Provide the (X, Y) coordinate of the cell's center where the given text is located.  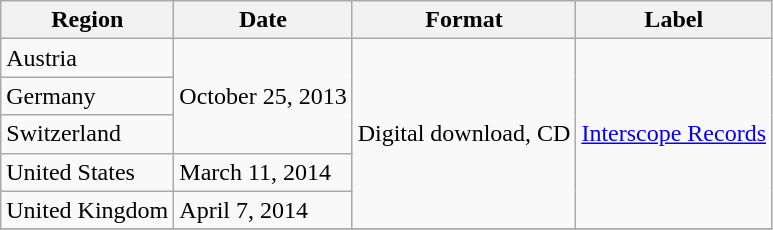
Switzerland (88, 134)
October 25, 2013 (263, 96)
United States (88, 172)
United Kingdom (88, 210)
Austria (88, 58)
Region (88, 20)
Digital download, CD (464, 134)
Label (674, 20)
Date (263, 20)
Germany (88, 96)
Interscope Records (674, 134)
March 11, 2014 (263, 172)
April 7, 2014 (263, 210)
Format (464, 20)
